Detect which cell encompasses the target text, then output its [X, Y] center coordinate. 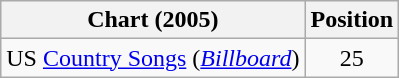
Chart (2005) [153, 20]
25 [352, 58]
Position [352, 20]
US Country Songs (Billboard) [153, 58]
